Provide the [X, Y] coordinate of the cell's center where the given text is located.  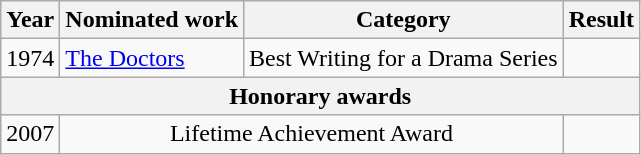
2007 [30, 134]
Best Writing for a Drama Series [404, 58]
Lifetime Achievement Award [312, 134]
Nominated work [152, 20]
Honorary awards [320, 96]
Year [30, 20]
Category [404, 20]
1974 [30, 58]
The Doctors [152, 58]
Result [601, 20]
